Scan for the cell matching the given text and deliver its [x, y] coordinate at center. 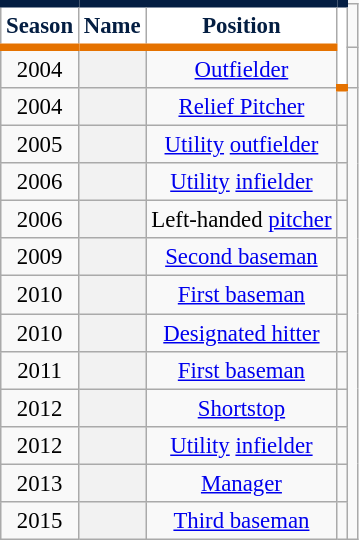
2005 [40, 145]
2011 [40, 370]
Outfielder [242, 68]
Shortstop [242, 408]
Manager [242, 483]
Designated hitter [242, 333]
2015 [40, 521]
Third baseman [242, 521]
Left-handed pitcher [242, 220]
Relief Pitcher [242, 107]
2013 [40, 483]
Position [242, 26]
Utility outfielder [242, 145]
2009 [40, 257]
Second baseman [242, 257]
Name [112, 26]
Season [40, 26]
